Extract the (x, y) coordinate from the center of the cell holding the provided text.  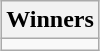
Winners (50, 20)
